Pinpoint the cell where the given text exists, returning its (x, y) midpoint coordinate. 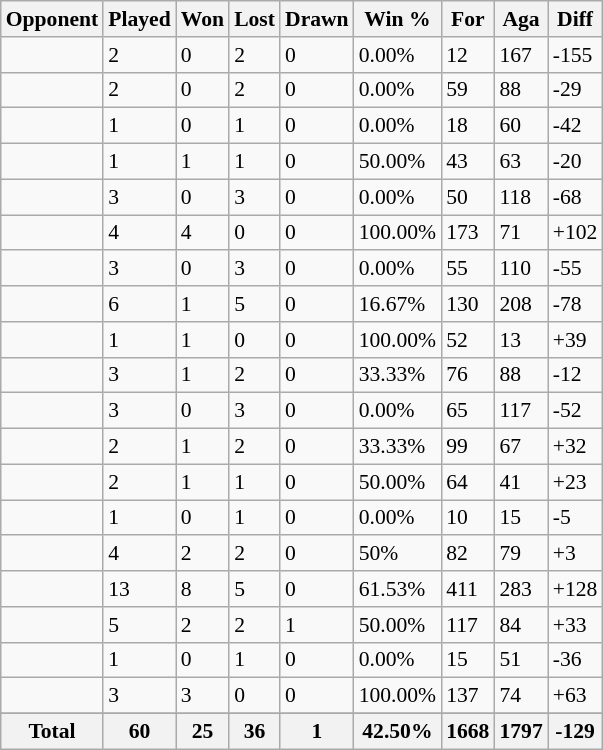
-42 (576, 126)
64 (468, 482)
-36 (576, 660)
167 (520, 55)
41 (520, 482)
36 (254, 732)
+102 (576, 233)
-155 (576, 55)
8 (202, 589)
16.67% (398, 304)
+3 (576, 554)
118 (520, 197)
67 (520, 447)
-12 (576, 375)
76 (468, 375)
1797 (520, 732)
50% (398, 554)
-55 (576, 269)
130 (468, 304)
61.53% (398, 589)
+128 (576, 589)
71 (520, 233)
51 (520, 660)
208 (520, 304)
12 (468, 55)
10 (468, 518)
For (468, 19)
43 (468, 162)
74 (520, 696)
Played (139, 19)
+39 (576, 340)
99 (468, 447)
Diff (576, 19)
Total (52, 732)
63 (520, 162)
84 (520, 625)
Opponent (52, 19)
Win % (398, 19)
82 (468, 554)
-129 (576, 732)
59 (468, 90)
283 (520, 589)
Won (202, 19)
55 (468, 269)
411 (468, 589)
-5 (576, 518)
18 (468, 126)
-20 (576, 162)
-52 (576, 411)
+33 (576, 625)
Lost (254, 19)
1668 (468, 732)
173 (468, 233)
-78 (576, 304)
Aga (520, 19)
-29 (576, 90)
+32 (576, 447)
+23 (576, 482)
+63 (576, 696)
42.50% (398, 732)
137 (468, 696)
79 (520, 554)
-68 (576, 197)
6 (139, 304)
52 (468, 340)
65 (468, 411)
50 (468, 197)
Drawn (317, 19)
25 (202, 732)
110 (520, 269)
